Scan for the cell matching the given text and deliver its [X, Y] coordinate at center. 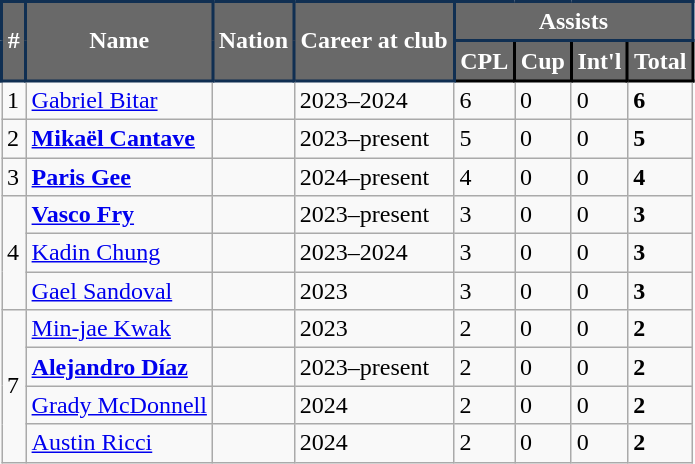
Alejandro Díaz [119, 367]
Assists [574, 22]
CPL [484, 61]
Gael Sandoval [119, 291]
Career at club [374, 42]
Austin Ricci [119, 443]
# [14, 42]
1 [14, 100]
Name [119, 42]
Grady McDonnell [119, 405]
Nation [253, 42]
Paris Gee [119, 177]
Int'l [600, 61]
Kadin Chung [119, 253]
Gabriel Bitar [119, 100]
Total [660, 61]
Cup [544, 61]
Vasco Fry [119, 215]
Min-jae Kwak [119, 329]
2024–present [374, 177]
7 [14, 386]
Mikaël Cantave [119, 138]
